Detect which cell encompasses the target text, then output its (x, y) center coordinate. 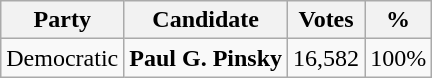
16,582 (326, 58)
Candidate (206, 20)
Party (62, 20)
100% (398, 58)
% (398, 20)
Paul G. Pinsky (206, 58)
Democratic (62, 58)
Votes (326, 20)
